Return the (x, y) coordinate for the center point of the cell that contains the specified text.  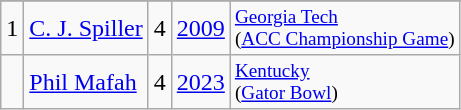
2023 (200, 82)
C. J. Spiller (86, 28)
1 (12, 28)
Phil Mafah (86, 82)
2009 (200, 28)
Kentucky(Gator Bowl) (344, 82)
Georgia Tech(ACC Championship Game) (344, 28)
